Determine the (x, y) coordinate at the center of the cell enclosing the given text.  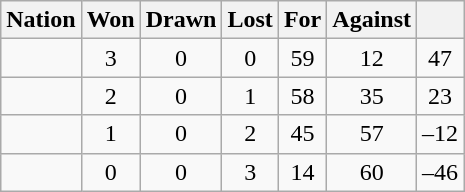
–46 (440, 172)
For (302, 20)
14 (302, 172)
–12 (440, 134)
Lost (250, 20)
58 (302, 96)
Won (110, 20)
59 (302, 58)
47 (440, 58)
12 (372, 58)
Against (372, 20)
57 (372, 134)
Drawn (181, 20)
Nation (41, 20)
23 (440, 96)
45 (302, 134)
35 (372, 96)
60 (372, 172)
